Provide the [x, y] coordinate of the cell's center where the given text is located.  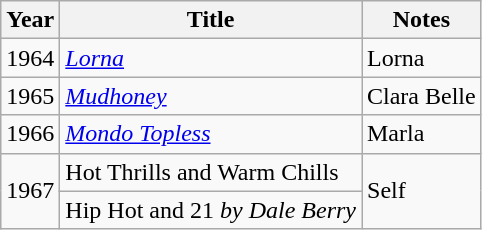
Clara Belle [422, 96]
Hip Hot and 21 by Dale Berry [211, 210]
Mudhoney [211, 96]
Title [211, 20]
Marla [422, 134]
1967 [30, 191]
1965 [30, 96]
1964 [30, 58]
Hot Thrills and Warm Chills [211, 172]
Year [30, 20]
Mondo Topless [211, 134]
Self [422, 191]
1966 [30, 134]
Notes [422, 20]
